Pinpoint the cell where the given text exists, returning its [x, y] midpoint coordinate. 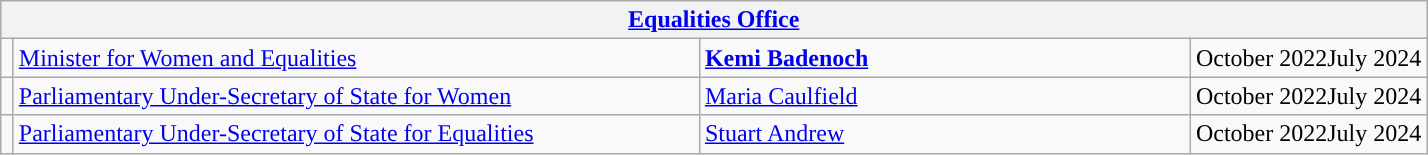
Minister for Women and Equalities [356, 58]
Parliamentary Under-Secretary of State for Equalities [356, 134]
Kemi Badenoch [944, 58]
Parliamentary Under-Secretary of State for Women [356, 96]
Equalities Office [714, 20]
Stuart Andrew [944, 134]
Maria Caulfield [944, 96]
